Determine the [x, y] coordinate at the center of the cell enclosing the given text.  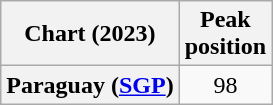
Paraguay (SGP) [90, 85]
98 [225, 85]
Peakposition [225, 34]
Chart (2023) [90, 34]
